Return [x, y] of the center of cell containing provided text 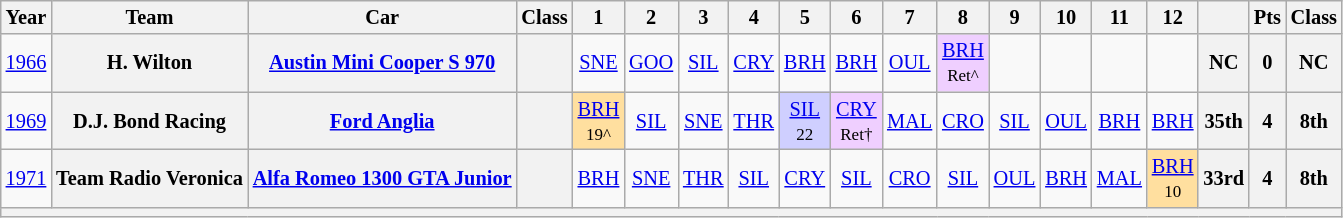
BRH19^ [599, 121]
GOO [651, 63]
Alfa Romeo 1300 GTA Junior [382, 178]
11 [1120, 17]
2 [651, 17]
0 [1268, 63]
7 [910, 17]
Year [26, 17]
1966 [26, 63]
Team [150, 17]
10 [1066, 17]
Ford Anglia [382, 121]
9 [1015, 17]
BRH10 [1173, 178]
5 [805, 17]
SIL22 [805, 121]
3 [703, 17]
8 [963, 17]
6 [857, 17]
1 [599, 17]
CRYRet† [857, 121]
Austin Mini Cooper S 970 [382, 63]
H. Wilton [150, 63]
35th [1223, 121]
1971 [26, 178]
33rd [1223, 178]
BRHRet^ [963, 63]
12 [1173, 17]
Car [382, 17]
Team Radio Veronica [150, 178]
D.J. Bond Racing [150, 121]
1969 [26, 121]
Pts [1268, 17]
